Return (X, Y) of the center of cell containing provided text 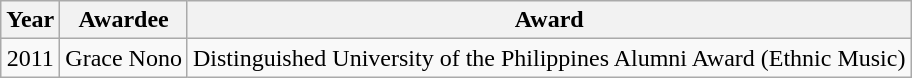
Award (548, 20)
Year (30, 20)
Grace Nono (124, 58)
Awardee (124, 20)
Distinguished University of the Philippines Alumni Award (Ethnic Music) (548, 58)
2011 (30, 58)
